Provide the (X, Y) coordinate of the cell's center where the given text is located.  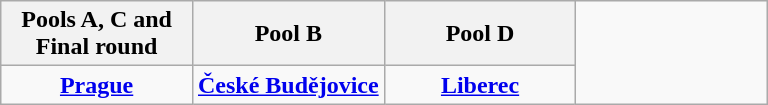
Pool D (480, 34)
Pool B (288, 34)
Prague (97, 85)
České Budějovice (288, 85)
Pools A, C andFinal round (97, 34)
Liberec (480, 85)
